Scan for the cell matching the given text and deliver its (x, y) coordinate at center. 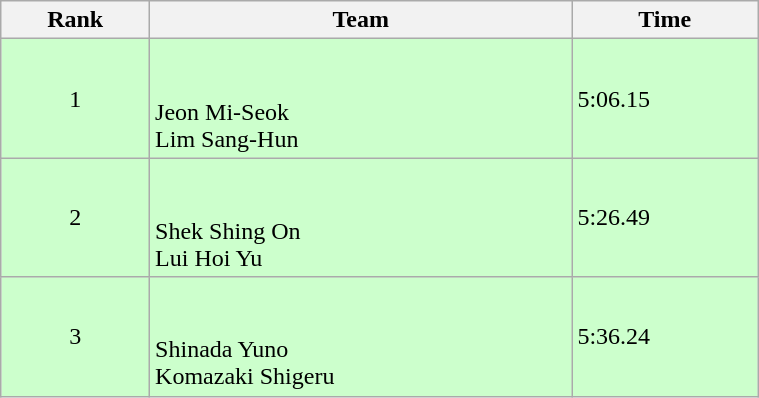
5:06.15 (665, 98)
Shinada YunoKomazaki Shigeru (361, 336)
Time (665, 20)
1 (76, 98)
2 (76, 218)
3 (76, 336)
Jeon Mi-SeokLim Sang-Hun (361, 98)
Rank (76, 20)
Team (361, 20)
Shek Shing OnLui Hoi Yu (361, 218)
5:26.49 (665, 218)
5:36.24 (665, 336)
